For the text-containing cell, return its midpoint in [x, y] coordinate format. 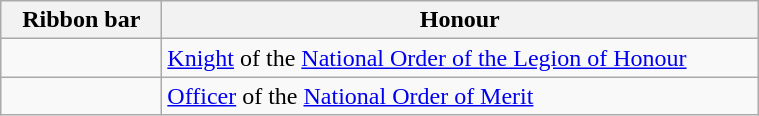
Officer of the National Order of Merit [460, 96]
Knight of the National Order of the Legion of Honour [460, 58]
Honour [460, 20]
Ribbon bar [82, 20]
